Return [X, Y] of the center of cell containing provided text 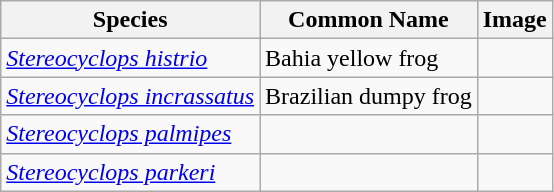
Stereocyclops palmipes [130, 134]
Stereocyclops incrassatus [130, 96]
Common Name [369, 20]
Image [514, 20]
Stereocyclops parkeri [130, 172]
Stereocyclops histrio [130, 58]
Bahia yellow frog [369, 58]
Species [130, 20]
Brazilian dumpy frog [369, 96]
